Find where the given text appears and provide that cell's center as [x, y] coordinate. 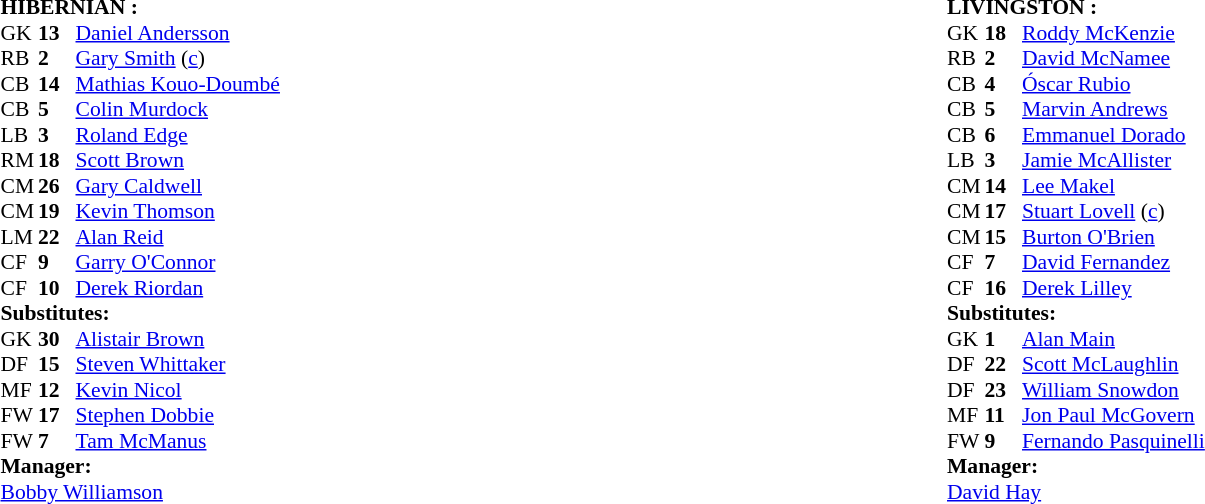
12 [57, 390]
Jon Paul McGovern [1114, 415]
LM [19, 237]
Alan Main [1114, 339]
Roland Edge [178, 135]
Tam McManus [178, 441]
30 [57, 339]
Emmanuel Dorado [1114, 135]
David McNamee [1114, 59]
Daniel Andersson [178, 33]
Garry O'Connor [178, 263]
Marvin Andrews [1114, 109]
Scott McLaughlin [1114, 365]
David Fernandez [1114, 263]
6 [1003, 135]
Scott Brown [178, 161]
Mathias Kouo-Doumbé [178, 84]
Gary Caldwell [178, 186]
10 [57, 288]
RM [19, 161]
Steven Whittaker [178, 365]
Burton O'Brien [1114, 237]
Jamie McAllister [1114, 161]
Óscar Rubio [1114, 84]
Kevin Thomson [178, 211]
Gary Smith (c) [178, 59]
Fernando Pasquinelli [1114, 441]
Lee Makel [1114, 186]
11 [1003, 415]
19 [57, 211]
Derek Riordan [178, 288]
Kevin Nicol [178, 390]
Stuart Lovell (c) [1114, 211]
4 [1003, 84]
16 [1003, 288]
William Snowdon [1114, 390]
26 [57, 186]
Alistair Brown [178, 339]
13 [57, 33]
Alan Reid [178, 237]
Derek Lilley [1114, 288]
Stephen Dobbie [178, 415]
Colin Murdock [178, 109]
Roddy McKenzie [1114, 33]
23 [1003, 390]
1 [1003, 339]
